Detect which cell encompasses the target text, then output its (X, Y) center coordinate. 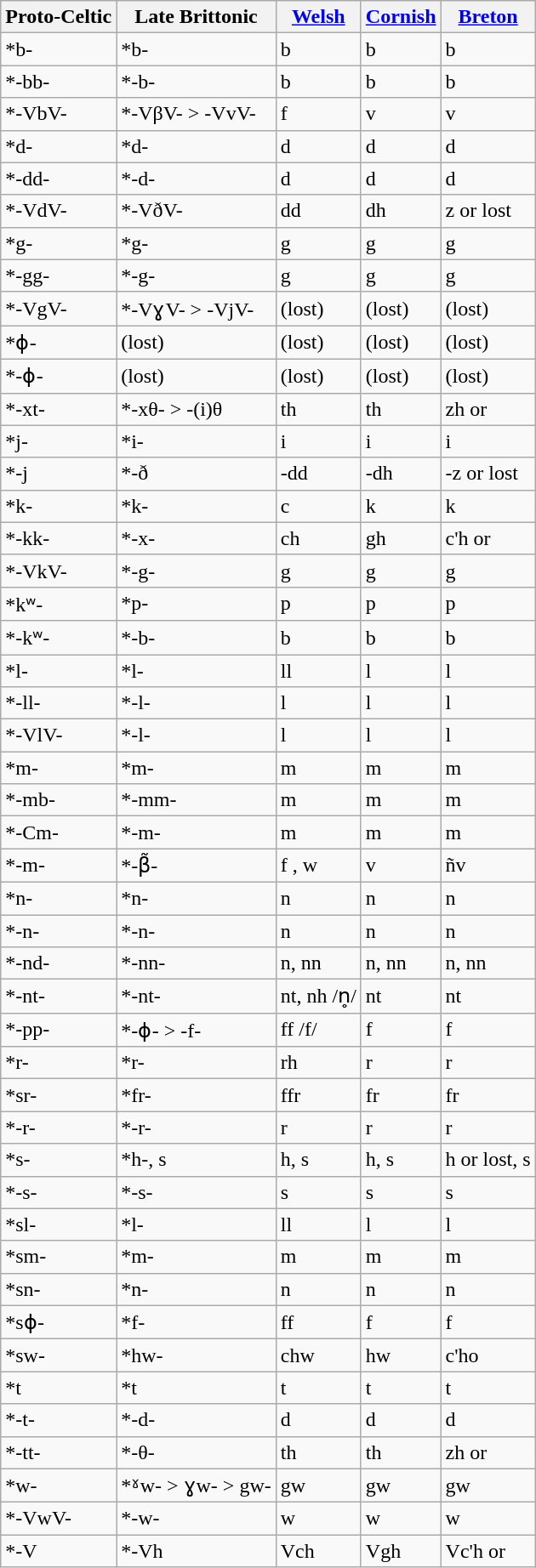
rh (318, 1063)
Cornish (401, 17)
*-tt- (59, 1452)
Vgh (401, 1551)
*-kk- (59, 538)
*-ɸ- > -f- (197, 1030)
*-VdV- (59, 211)
c'h or (488, 538)
*-VwV- (59, 1519)
*-V (59, 1551)
nt, nh /n̥/ (318, 997)
*-w- (197, 1519)
*kʷ- (59, 604)
*-ð (197, 474)
f , w (318, 866)
*-bb- (59, 82)
*-VgV- (59, 309)
*-dd- (59, 179)
*-nn- (197, 963)
*-gg- (59, 276)
*f- (197, 1322)
Vch (318, 1551)
Late Brittonic (197, 17)
gh (401, 538)
*-VðV- (197, 211)
ff /f/ (318, 1030)
*-β̃- (197, 866)
*sr- (59, 1095)
*p- (197, 604)
*-VlV- (59, 736)
*-t- (59, 1420)
*sn- (59, 1289)
*-j (59, 474)
Vc'h or (488, 1551)
*w- (59, 1486)
*-VbV- (59, 114)
c (318, 506)
*-ɸ- (59, 376)
*fr- (197, 1095)
hw (401, 1355)
ñv (488, 866)
*-θ- (197, 1452)
Breton (488, 17)
*-kʷ- (59, 638)
*-VɣV- > -VjV- (197, 309)
*j- (59, 441)
*-xt- (59, 409)
chw (318, 1355)
*-mb- (59, 800)
z or lost (488, 211)
Proto-Celtic (59, 17)
dd (318, 211)
*sw- (59, 1355)
Welsh (318, 17)
*-VβV- > -VvV- (197, 114)
ch (318, 538)
*s- (59, 1160)
h or lost, s (488, 1160)
*-pp- (59, 1030)
-dd (318, 474)
-z or lost (488, 474)
*sm- (59, 1257)
*i- (197, 441)
*ɸ- (59, 343)
*-Vh (197, 1551)
*sɸ- (59, 1322)
*-VkV- (59, 571)
*-nd- (59, 963)
*-ll- (59, 703)
*-xθ- > -(i)θ (197, 409)
-dh (401, 474)
ffr (318, 1095)
*hw- (197, 1355)
*-Cm- (59, 832)
ff (318, 1322)
*h-, s (197, 1160)
*sl- (59, 1224)
*-mm- (197, 800)
*-x- (197, 538)
c'ho (488, 1355)
dh (401, 211)
*ˠw- > ɣw- > gw- (197, 1486)
